Return (X, Y) of the center of cell containing provided text 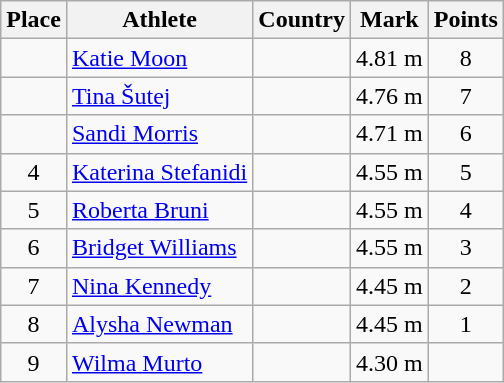
Tina Šutej (159, 96)
Roberta Bruni (159, 210)
4.76 m (390, 96)
Alysha Newman (159, 324)
3 (466, 248)
Wilma Murto (159, 362)
Sandi Morris (159, 134)
Points (466, 20)
Country (302, 20)
9 (34, 362)
4.71 m (390, 134)
Bridget Williams (159, 248)
Katie Moon (159, 58)
Katerina Stefanidi (159, 172)
Mark (390, 20)
Athlete (159, 20)
4.81 m (390, 58)
Nina Kennedy (159, 286)
1 (466, 324)
Place (34, 20)
2 (466, 286)
4.30 m (390, 362)
